Return [x, y] of the center of cell containing provided text 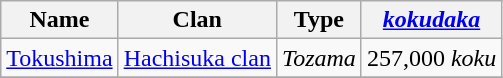
Tokushima [60, 58]
Clan [197, 20]
kokudaka [431, 20]
Type [318, 20]
Hachisuka clan [197, 58]
Name [60, 20]
Tozama [318, 58]
257,000 koku [431, 58]
